Search for the cell housing the specified text and yield its [X, Y] center coordinate. 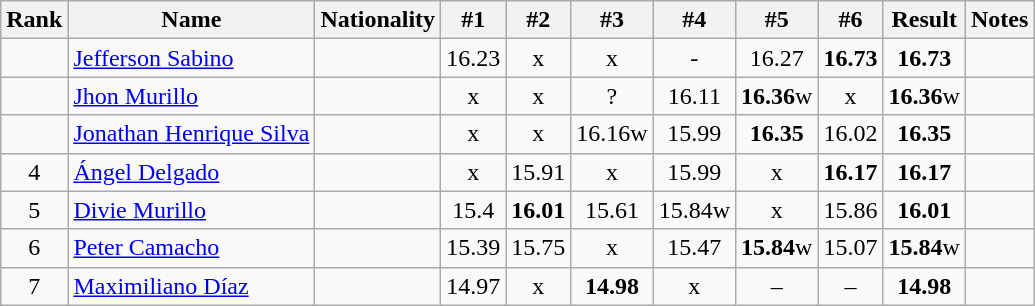
15.91 [538, 172]
4 [34, 172]
- [694, 58]
16.23 [474, 58]
Jefferson Sabino [192, 58]
15.61 [612, 210]
15.07 [850, 248]
15.4 [474, 210]
Result [924, 20]
#6 [850, 20]
15.39 [474, 248]
#5 [777, 20]
16.27 [777, 58]
14.97 [474, 286]
Peter Camacho [192, 248]
15.47 [694, 248]
Nationality [378, 20]
6 [34, 248]
Divie Murillo [192, 210]
#1 [474, 20]
7 [34, 286]
Rank [34, 20]
Jonathan Henrique Silva [192, 134]
16.02 [850, 134]
#4 [694, 20]
#3 [612, 20]
15.86 [850, 210]
Jhon Murillo [192, 96]
5 [34, 210]
15.75 [538, 248]
16.11 [694, 96]
Ángel Delgado [192, 172]
#2 [538, 20]
? [612, 96]
Maximiliano Díaz [192, 286]
16.16w [612, 134]
Name [192, 20]
Notes [999, 20]
